Return the (x, y) coordinate for the center point of the cell that contains the specified text.  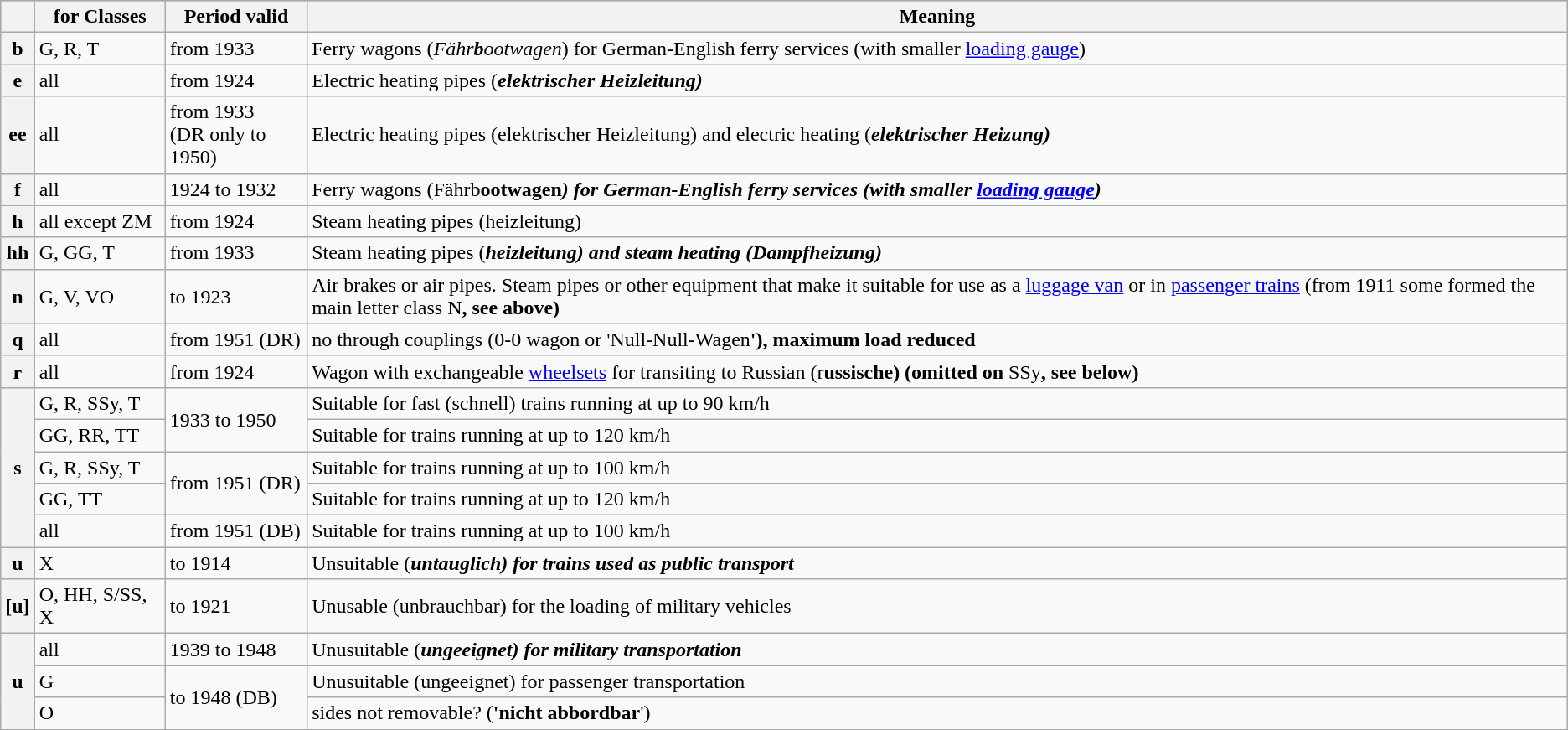
Period valid (236, 17)
GG, RR, TT (100, 435)
ee (18, 135)
Wagon with exchangeable wheelsets for transiting to Russian (russische) (omitted on SSy, see below) (938, 371)
from 1933(DR only to 1950) (236, 135)
n (18, 297)
Suitable for fast (schnell) trains running at up to 90 km/h (938, 403)
hh (18, 253)
Electric heating pipes (elektrischer Heizleitung) (938, 80)
Electric heating pipes (elektrischer Heizleitung) and electric heating (elektrischer Heizung) (938, 135)
for Classes (100, 17)
to 1914 (236, 563)
e (18, 80)
X (100, 563)
from 1951 (DB) (236, 531)
Unusuitable (ungeeignet) for military transportation (938, 650)
b (18, 49)
Unusuitable (ungeeignet) for passenger transportation (938, 681)
Meaning (938, 17)
sides not removable? ('nicht abbordbar') (938, 713)
Steam heating pipes (heizleitung) (938, 221)
G (100, 681)
1933 to 1950 (236, 419)
q (18, 339)
O, HH, S/SS, X (100, 607)
G, V, VO (100, 297)
Unsuitable (untauglich) for trains used as public transport (938, 563)
f (18, 189)
Steam heating pipes (heizleitung) and steam heating (Dampfheizung) (938, 253)
r (18, 371)
to 1923 (236, 297)
G, R, T (100, 49)
G, GG, T (100, 253)
no through couplings (0-0 wagon or 'Null-Null-Wagen'), maximum load reduced (938, 339)
all except ZM (100, 221)
GG, TT (100, 500)
h (18, 221)
to 1921 (236, 607)
s (18, 467)
[u] (18, 607)
Unusable (unbrauchbar) for the loading of military vehicles (938, 607)
1924 to 1932 (236, 189)
to 1948 (DB) (236, 697)
O (100, 713)
1939 to 1948 (236, 650)
